Return [X, Y] of the center of cell containing provided text 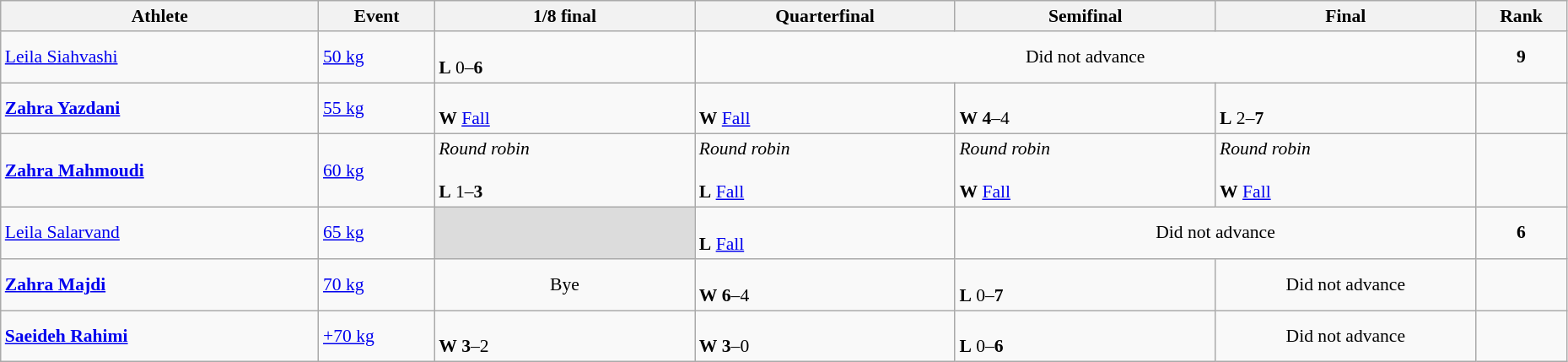
Quarterfinal [825, 16]
65 kg [376, 233]
Zahra Yazdani [160, 108]
55 kg [376, 108]
L 2–7 [1346, 108]
+70 kg [376, 336]
6 [1522, 233]
Leila Siahvashi [160, 57]
Bye [565, 285]
W 3–2 [565, 336]
70 kg [376, 285]
50 kg [376, 57]
Zahra Mahmoudi [160, 170]
W 6–4 [825, 285]
Saeideh Rahimi [160, 336]
Semifinal [1085, 16]
9 [1522, 57]
Rank [1522, 16]
W 3–0 [825, 336]
Athlete [160, 16]
Zahra Majdi [160, 285]
Event [376, 16]
Final [1346, 16]
60 kg [376, 170]
Round robinL Fall [825, 170]
L Fall [825, 233]
Round robinL 1–3 [565, 170]
Leila Salarvand [160, 233]
L 0–7 [1085, 285]
W 4–4 [1085, 108]
1/8 final [565, 16]
